Find where the given text appears and provide that cell's center as (x, y) coordinate. 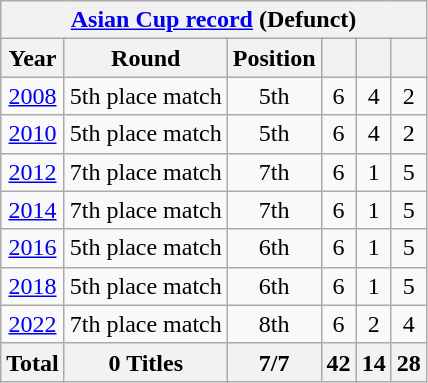
2016 (33, 248)
Asian Cup record (Defunct) (214, 20)
42 (338, 362)
2008 (33, 96)
2010 (33, 134)
28 (408, 362)
2012 (33, 172)
2014 (33, 210)
0 Titles (146, 362)
Total (33, 362)
2018 (33, 286)
2022 (33, 324)
14 (374, 362)
Round (146, 58)
Position (274, 58)
7/7 (274, 362)
Year (33, 58)
8th (274, 324)
